Return the (x, y) coordinate for the center point of the cell that contains the specified text.  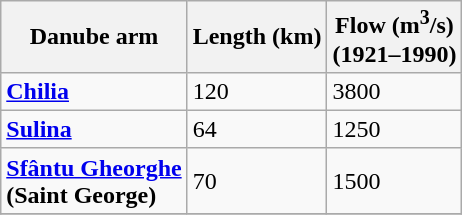
70 (257, 180)
Flow (m3/s)(1921–1990) (394, 37)
Sulina (94, 129)
1250 (394, 129)
Chilia (94, 91)
Length (km) (257, 37)
Danube arm (94, 37)
120 (257, 91)
3800 (394, 91)
Sfântu Gheorghe (Saint George) (94, 180)
64 (257, 129)
1500 (394, 180)
